Find where the given text appears and provide that cell's center as [X, Y] coordinate. 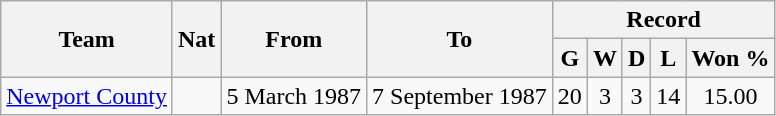
20 [570, 96]
Nat [196, 39]
5 March 1987 [294, 96]
Team [87, 39]
To [460, 39]
D [636, 58]
15.00 [730, 96]
14 [668, 96]
7 September 1987 [460, 96]
Newport County [87, 96]
G [570, 58]
L [668, 58]
Won % [730, 58]
From [294, 39]
W [604, 58]
Record [664, 20]
